Find where the given text appears and provide that cell's center as (x, y) coordinate. 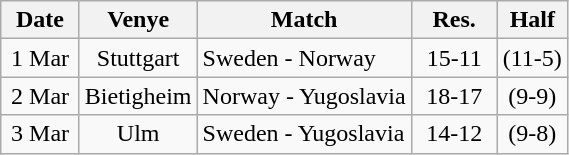
Half (532, 20)
Sweden - Norway (304, 58)
(9-8) (532, 134)
Ulm (138, 134)
15-11 (454, 58)
2 Mar (40, 96)
Res. (454, 20)
Norway - Yugoslavia (304, 96)
3 Mar (40, 134)
14-12 (454, 134)
1 Mar (40, 58)
Stuttgart (138, 58)
Match (304, 20)
(9-9) (532, 96)
Date (40, 20)
Venye (138, 20)
Bietigheim (138, 96)
Sweden - Yugoslavia (304, 134)
18-17 (454, 96)
(11-5) (532, 58)
